Pinpoint the cell where the given text exists, returning its (X, Y) midpoint coordinate. 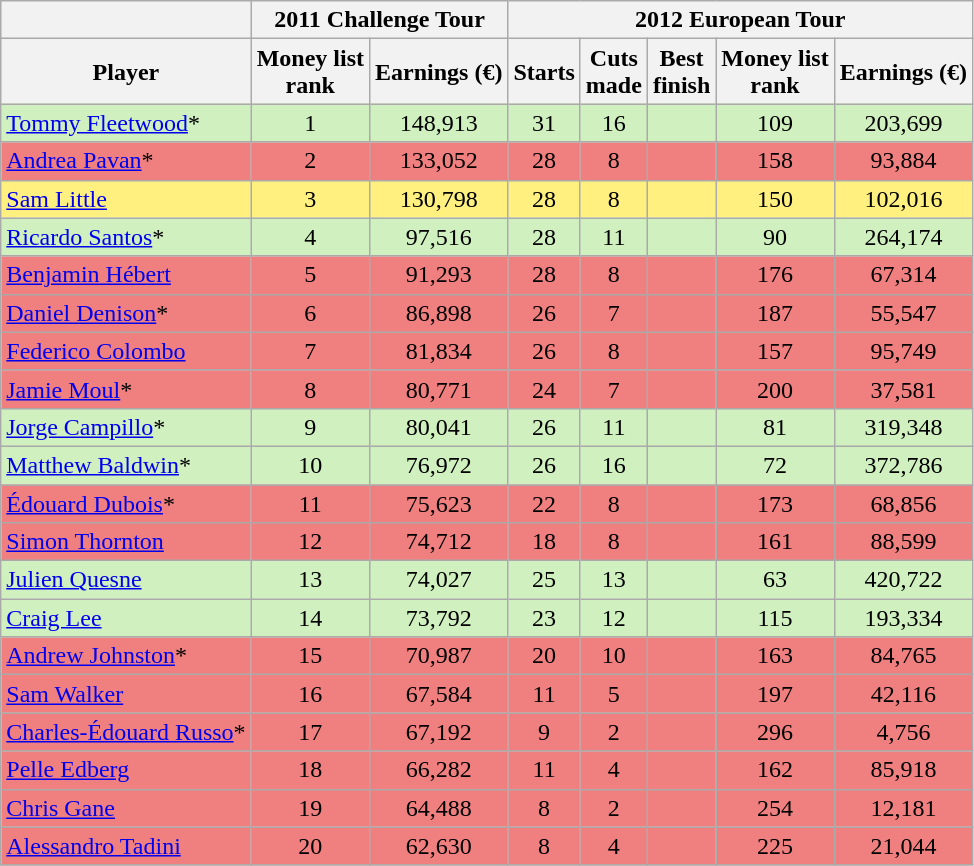
23 (544, 618)
372,786 (903, 465)
Julien Quesne (126, 580)
Simon Thornton (126, 542)
81 (775, 427)
148,913 (438, 123)
67,584 (438, 694)
6 (310, 313)
157 (775, 351)
Alessandro Tadini (126, 846)
76,972 (438, 465)
73,792 (438, 618)
90 (775, 237)
Player (126, 72)
12,181 (903, 808)
197 (775, 694)
Pelle Edberg (126, 770)
173 (775, 503)
Daniel Denison* (126, 313)
74,712 (438, 542)
Matthew Baldwin* (126, 465)
2011 Challenge Tour (380, 20)
Tommy Fleetwood* (126, 123)
109 (775, 123)
Sam Little (126, 199)
24 (544, 389)
Édouard Dubois* (126, 503)
Bestfinish (681, 72)
17 (310, 732)
Federico Colombo (126, 351)
63 (775, 580)
67,192 (438, 732)
Charles-Édouard Russo* (126, 732)
Craig Lee (126, 618)
Sam Walker (126, 694)
2012 European Tour (740, 20)
97,516 (438, 237)
203,699 (903, 123)
163 (775, 656)
64,488 (438, 808)
Starts (544, 72)
Andrea Pavan* (126, 161)
70,987 (438, 656)
161 (775, 542)
86,898 (438, 313)
102,016 (903, 199)
19 (310, 808)
254 (775, 808)
319,348 (903, 427)
115 (775, 618)
Cutsmade (614, 72)
Jamie Moul* (126, 389)
14 (310, 618)
85,918 (903, 770)
Chris Gane (126, 808)
62,630 (438, 846)
91,293 (438, 275)
1 (310, 123)
3 (310, 199)
93,884 (903, 161)
264,174 (903, 237)
72 (775, 465)
150 (775, 199)
15 (310, 656)
21,044 (903, 846)
84,765 (903, 656)
Jorge Campillo* (126, 427)
37,581 (903, 389)
Andrew Johnston* (126, 656)
130,798 (438, 199)
68,856 (903, 503)
88,599 (903, 542)
80,771 (438, 389)
296 (775, 732)
74,027 (438, 580)
162 (775, 770)
200 (775, 389)
81,834 (438, 351)
25 (544, 580)
67,314 (903, 275)
158 (775, 161)
95,749 (903, 351)
176 (775, 275)
42,116 (903, 694)
193,334 (903, 618)
80,041 (438, 427)
31 (544, 123)
22 (544, 503)
225 (775, 846)
133,052 (438, 161)
75,623 (438, 503)
Benjamin Hébert (126, 275)
187 (775, 313)
66,282 (438, 770)
420,722 (903, 580)
Ricardo Santos* (126, 237)
55,547 (903, 313)
4,756 (903, 732)
